Pinpoint the cell where the given text exists, returning its (X, Y) midpoint coordinate. 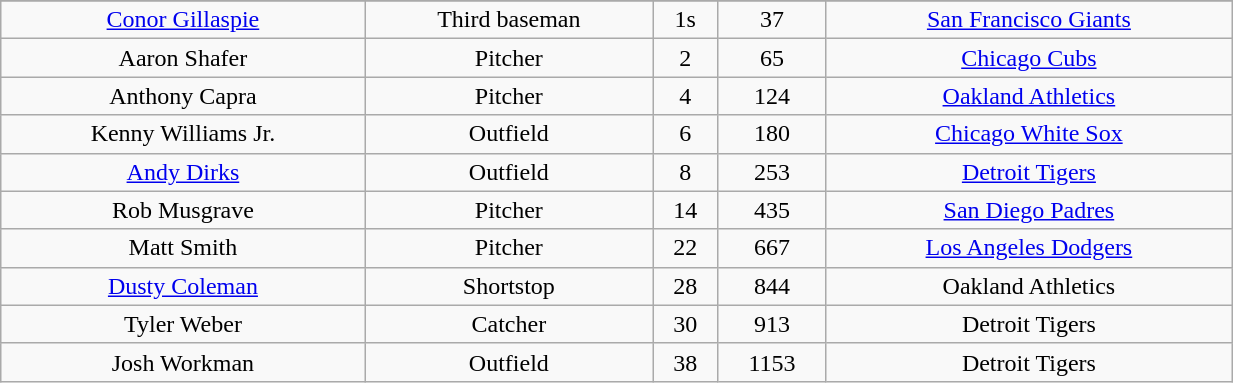
Third baseman (508, 20)
Chicago Cubs (1028, 58)
22 (686, 248)
Rob Musgrave (183, 210)
Los Angeles Dodgers (1028, 248)
435 (772, 210)
Dusty Coleman (183, 286)
Anthony Capra (183, 96)
65 (772, 58)
Tyler Weber (183, 324)
38 (686, 362)
28 (686, 286)
180 (772, 134)
Shortstop (508, 286)
Conor Gillaspie (183, 20)
4 (686, 96)
253 (772, 172)
844 (772, 286)
2 (686, 58)
Chicago White Sox (1028, 134)
1153 (772, 362)
Catcher (508, 324)
Aaron Shafer (183, 58)
Josh Workman (183, 362)
Andy Dirks (183, 172)
667 (772, 248)
124 (772, 96)
Matt Smith (183, 248)
1s (686, 20)
Kenny Williams Jr. (183, 134)
14 (686, 210)
6 (686, 134)
30 (686, 324)
San Diego Padres (1028, 210)
8 (686, 172)
913 (772, 324)
37 (772, 20)
San Francisco Giants (1028, 20)
